Determine the [x, y] coordinate at the center of the cell enclosing the given text.  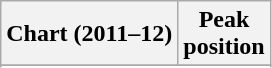
Chart (2011–12) [90, 34]
Peakposition [224, 34]
